Find where the given text appears and provide that cell's center as [X, Y] coordinate. 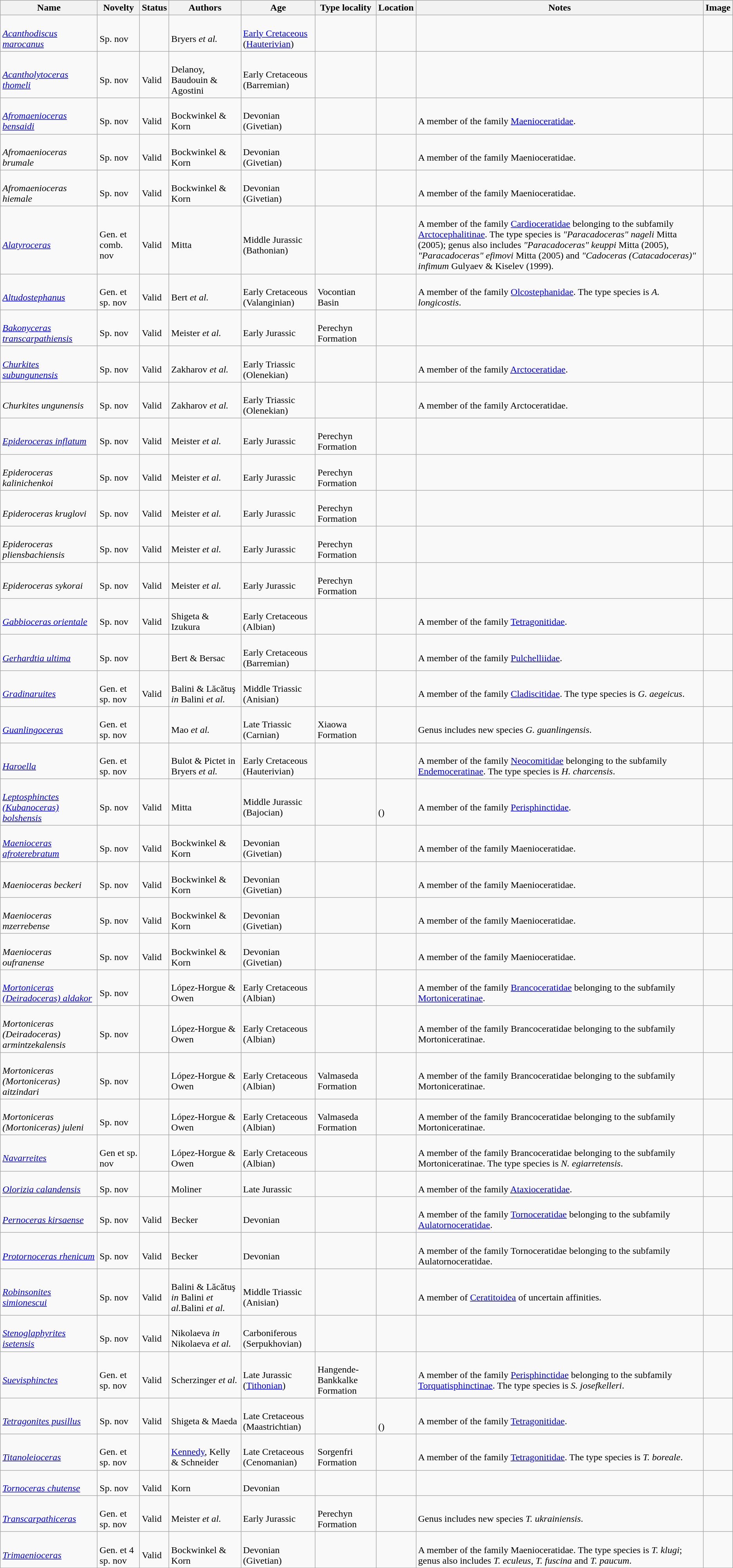
Mortoniceras (Mortoniceras) juleni [49, 1117]
Epideroceras kalinichenkoi [49, 472]
Gerhardtia ultima [49, 653]
Gen. et comb. nov [119, 240]
Type locality [345, 8]
Maenioceras afroterebratum [49, 843]
Transcarpathiceras [49, 1514]
Late Jurassic [278, 1184]
Notes [560, 8]
Haroella [49, 761]
Middle Jurassic (Bajocian) [278, 802]
Guanlingoceras [49, 725]
Scherzinger et al. [205, 1375]
Genus includes new species G. guanlingensis. [560, 725]
Mortoniceras (Mortoniceras) aitzindari [49, 1076]
Image [718, 8]
Acantholytoceras thomeli [49, 74]
Titanoleioceras [49, 1452]
A member of the family Brancoceratidae belonging to the subfamily Mortoniceratinae. The type species is N. egiarretensis. [560, 1153]
Balini & Lăcătuş in Balini et al.Balini et al. [205, 1292]
Epideroceras kruglovi [49, 508]
Bryers et al. [205, 33]
Epideroceras sykorai [49, 581]
Vocontian Basin [345, 292]
Bert et al. [205, 292]
Mortoniceras (Deiradoceras) armintzekalensis [49, 1029]
Early Cretaceous (Valanginian) [278, 292]
Korn [205, 1483]
Tornoceras chutense [49, 1483]
Stenoglaphyrites isetensis [49, 1333]
Balini & Lăcătuş in Balini et al. [205, 689]
Epideroceras inflatum [49, 436]
Acanthodiscus marocanus [49, 33]
Churkites ungunensis [49, 400]
Suevisphinctes [49, 1375]
Afromaenioceras bensaidi [49, 116]
Shigeta & Izukura [205, 617]
Sorgenfri Formation [345, 1452]
Shigeta & Maeda [205, 1416]
Bulot & Pictet in Bryers et al. [205, 761]
A member of the family Tetragonitidae. The type species is T. boreale. [560, 1452]
A member of the family Ataxioceratidae. [560, 1184]
Afromaenioceras hiemale [49, 188]
Pernoceras kirsaense [49, 1215]
A member of the family Olcostephanidae. The type species is A. longicostis. [560, 292]
A member of the family Perisphinctidae. [560, 802]
Maenioceras oufranense [49, 951]
Altudostephanus [49, 292]
Maenioceras mzerrebense [49, 915]
Nikolaeva in Nikolaeva et al. [205, 1333]
A member of the family Cladiscitidae. The type species is G. aegeicus. [560, 689]
Late Jurassic (Tithonian) [278, 1375]
Hangende-Bankkalke Formation [345, 1375]
Xiaowa Formation [345, 725]
A member of Ceratitoidea of uncertain affinities. [560, 1292]
Bakonyceras transcarpathiensis [49, 328]
A member of the family Maenioceratidae. The type species is T. klugi; genus also includes T. eculeus, T. fuscina and T. paucum. [560, 1550]
Location [396, 8]
Epideroceras pliensbachiensis [49, 544]
Leptosphinctes (Kubanoceras) bolshensis [49, 802]
Delanoy, Baudouin & Agostini [205, 74]
Gabbioceras orientale [49, 617]
Carboniferous (Serpukhovian) [278, 1333]
Middle Jurassic (Bathonian) [278, 240]
Status [154, 8]
Late Cretaceous (Cenomanian) [278, 1452]
Age [278, 8]
Churkites subungunensis [49, 364]
Gen. et 4 sp. nov [119, 1550]
Robinsonites simionescui [49, 1292]
Protornoceras rhenicum [49, 1251]
Tetragonites pusillus [49, 1416]
Alatyroceras [49, 240]
Name [49, 8]
Afromaenioceras brumale [49, 152]
Mao et al. [205, 725]
Authors [205, 8]
Moliner [205, 1184]
A member of the family Neocomitidae belonging to the subfamily Endemoceratinae. The type species is H. charcensis. [560, 761]
Genus includes new species T. ukrainiensis. [560, 1514]
Trimaenioceras [49, 1550]
Maenioceras beckeri [49, 879]
Kennedy, Kelly & Schneider [205, 1452]
Olorizia calandensis [49, 1184]
Novelty [119, 8]
A member of the family Perisphinctidae belonging to the subfamily Torquatisphinctinae. The type species is S. josefkelleri. [560, 1375]
Late Cretaceous (Maastrichtian) [278, 1416]
Gen et sp. nov [119, 1153]
Late Triassic (Carnian) [278, 725]
Navarreites [49, 1153]
Bert & Bersac [205, 653]
Mortoniceras (Deiradoceras) aldakor [49, 987]
A member of the family Pulchelliidae. [560, 653]
Gradinaruites [49, 689]
